Provide the [X, Y] coordinate of the cell's center where the given text is located.  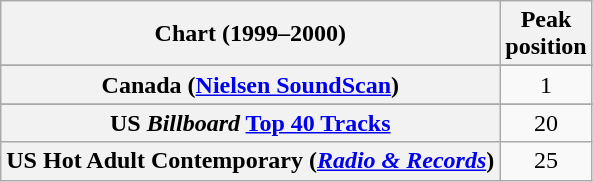
US Hot Adult Contemporary (Radio & Records) [250, 161]
20 [546, 123]
US Billboard Top 40 Tracks [250, 123]
Chart (1999–2000) [250, 34]
1 [546, 85]
Peakposition [546, 34]
25 [546, 161]
Canada (Nielsen SoundScan) [250, 85]
